Pinpoint the cell where the given text exists, returning its [X, Y] midpoint coordinate. 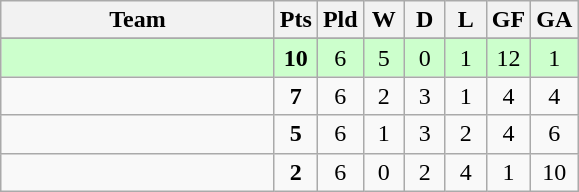
GF [508, 20]
L [466, 20]
Team [138, 20]
12 [508, 58]
Pts [296, 20]
D [424, 20]
GA [554, 20]
Pld [340, 20]
W [384, 20]
7 [296, 96]
